Find where the given text appears and provide that cell's center as [X, Y] coordinate. 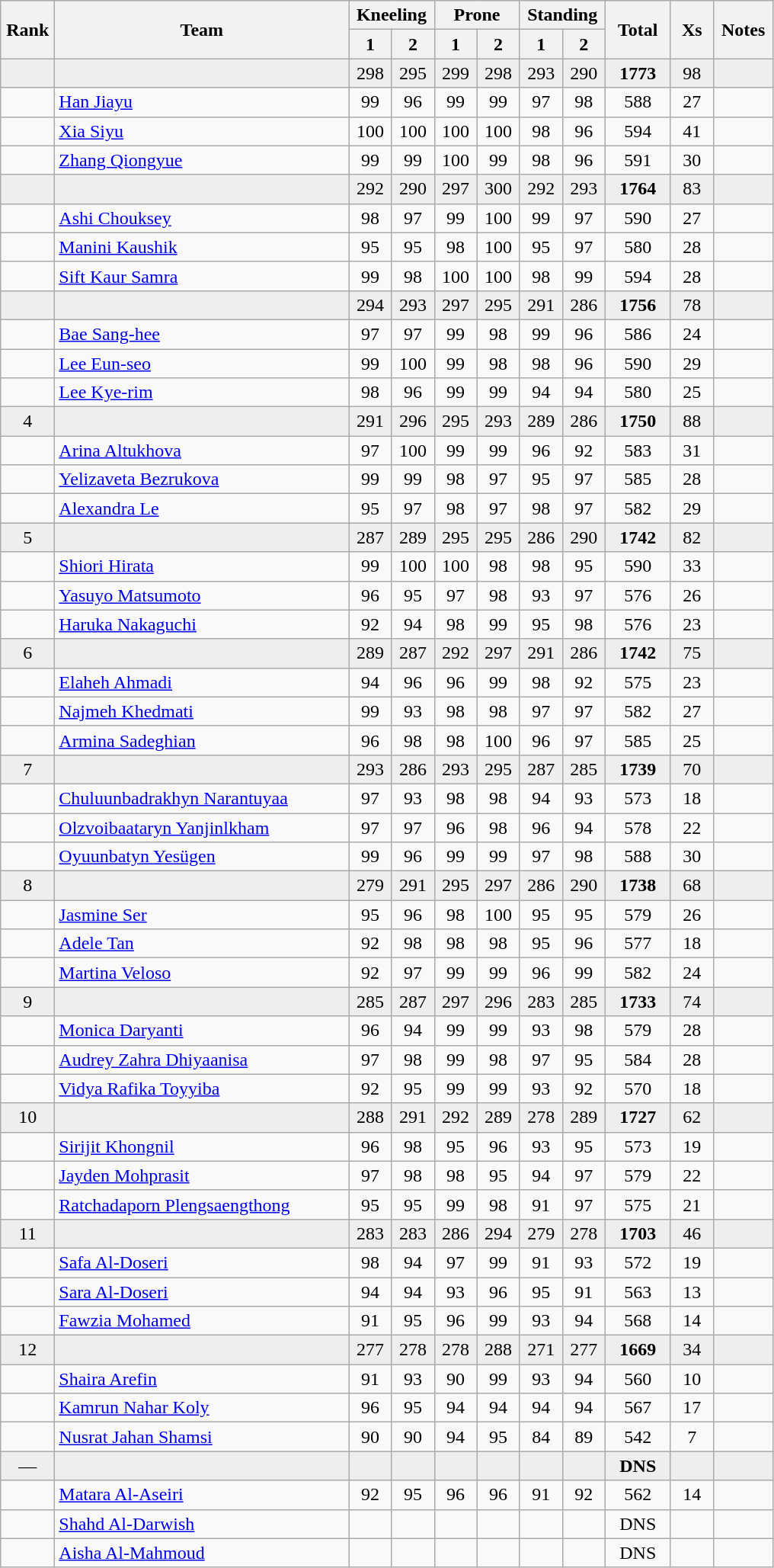
Notes [744, 30]
1756 [638, 305]
Prone [477, 15]
17 [692, 1408]
577 [638, 944]
Oyuunbatyn Yesügen [202, 857]
1669 [638, 1350]
583 [638, 451]
Matara Al-Aseiri [202, 1495]
Audrey Zahra Dhiyaanisa [202, 1060]
Aisha Al-Mahmoud [202, 1553]
62 [692, 1117]
1750 [638, 422]
542 [638, 1437]
299 [456, 73]
Xs [692, 30]
1738 [638, 886]
31 [692, 451]
1727 [638, 1117]
Zhang Qiongyue [202, 160]
Chuluunbadrakhyn Narantuyaa [202, 798]
70 [692, 769]
88 [692, 422]
46 [692, 1233]
560 [638, 1379]
74 [692, 1002]
34 [692, 1350]
Martina Veloso [202, 973]
Fawzia Mohamed [202, 1321]
Jasmine Ser [202, 915]
Rank [27, 30]
— [27, 1466]
5 [27, 537]
33 [692, 566]
Yasuyo Matsumoto [202, 595]
Vidya Rafika Toyyiba [202, 1089]
572 [638, 1262]
567 [638, 1408]
Ashi Chouksey [202, 218]
Safa Al-Doseri [202, 1262]
Shiori Hirata [202, 566]
78 [692, 305]
1773 [638, 73]
Shahd Al-Darwish [202, 1524]
586 [638, 334]
6 [27, 653]
Sara Al-Doseri [202, 1292]
568 [638, 1321]
Lee Kye-rim [202, 393]
83 [692, 189]
11 [27, 1233]
Kneeling [392, 15]
562 [638, 1495]
Bae Sang-hee [202, 334]
Han Jiayu [202, 102]
89 [584, 1437]
Standing [562, 15]
570 [638, 1089]
1764 [638, 189]
584 [638, 1060]
Monica Daryanti [202, 1031]
Arina Altukhova [202, 451]
1703 [638, 1233]
Jayden Mohprasit [202, 1175]
9 [27, 1002]
Haruka Nakaguchi [202, 624]
578 [638, 827]
Shaira Arefin [202, 1379]
Adele Tan [202, 944]
Armina Sadeghian [202, 740]
Alexandra Le [202, 508]
4 [27, 422]
21 [692, 1204]
300 [498, 189]
12 [27, 1350]
Elaheh Ahmadi [202, 682]
Team [202, 30]
Najmeh Khedmati [202, 711]
82 [692, 537]
591 [638, 160]
1739 [638, 769]
41 [692, 131]
13 [692, 1292]
75 [692, 653]
Xia Siyu [202, 131]
Kamrun Nahar Koly [202, 1408]
Olzvoibaataryn Yanjinlkham [202, 827]
Total [638, 30]
8 [27, 886]
271 [541, 1350]
Ratchadaporn Plengsaengthong [202, 1204]
Yelizaveta Bezrukova [202, 479]
Manini Kaushik [202, 247]
68 [692, 886]
Sirijit Khongnil [202, 1146]
Sift Kaur Samra [202, 276]
563 [638, 1292]
Lee Eun-seo [202, 364]
Nusrat Jahan Shamsi [202, 1437]
84 [541, 1437]
1733 [638, 1002]
